Identify which cell holds the provided text, then report its [X, Y] central coordinate. 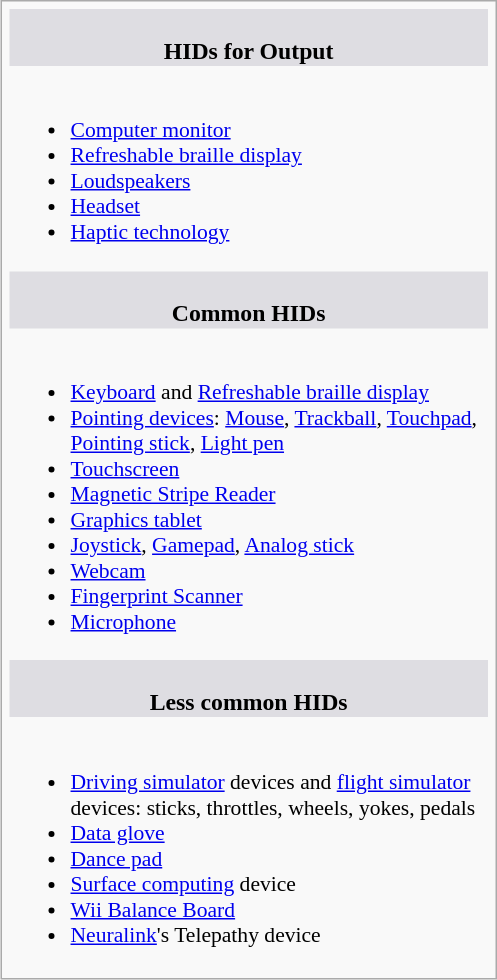
Computer monitorRefreshable braille displayLoudspeakersHeadsetHaptic technology [248, 168]
HIDs for Output [248, 38]
Less common HIDs [248, 690]
Common HIDs [248, 300]
